From the cell containing the given text, extract its center point as [X, Y] coordinate. 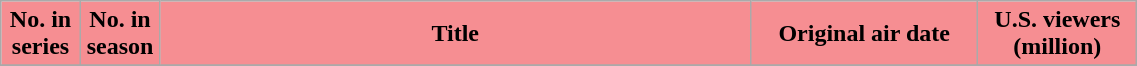
No. inseason [120, 34]
U.S. viewers(million) [1058, 34]
Original air date [864, 34]
Title [456, 34]
No. inseries [41, 34]
